Provide the (X, Y) coordinate of the cell's center where the given text is located.  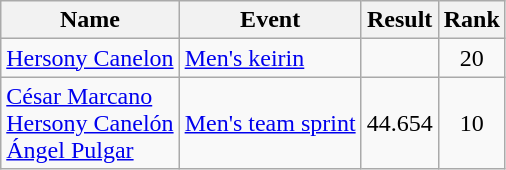
44.654 (400, 123)
Event (270, 20)
César MarcanoHersony CanelónÁngel Pulgar (90, 123)
Result (400, 20)
Hersony Canelon (90, 58)
Men's keirin (270, 58)
20 (472, 58)
Name (90, 20)
Men's team sprint (270, 123)
10 (472, 123)
Rank (472, 20)
